Return [X, Y] of the center of cell containing provided text 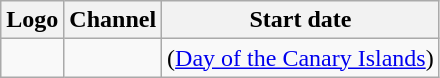
Start date [301, 20]
(Day of the Canary Islands) [301, 58]
Channel [113, 20]
Logo [32, 20]
